Scan for the cell matching the given text and deliver its (X, Y) coordinate at center. 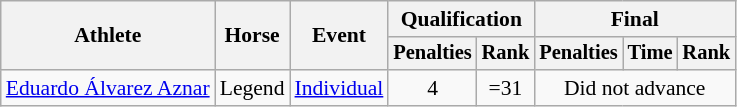
Horse (252, 36)
Time (650, 54)
Athlete (108, 36)
Individual (340, 88)
=31 (506, 88)
4 (432, 88)
Legend (252, 88)
Event (340, 36)
Final (634, 19)
Did not advance (634, 88)
Qualification (461, 19)
Eduardo Álvarez Aznar (108, 88)
